Provide the [x, y] coordinate of the cell's center where the given text is located.  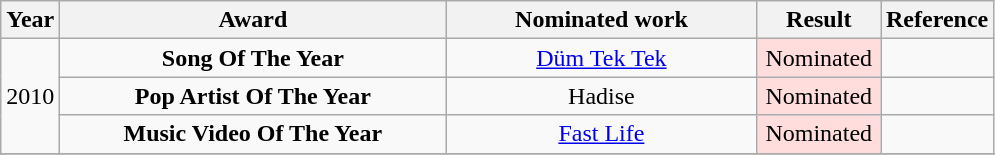
Reference [936, 20]
Pop Artist Of The Year [253, 96]
Düm Tek Tek [602, 58]
Result [819, 20]
2010 [30, 96]
Award [253, 20]
Music Video Of The Year [253, 134]
Song Of The Year [253, 58]
Fast Life [602, 134]
Year [30, 20]
Nominated work [602, 20]
Hadise [602, 96]
